Identify which cell holds the provided text, then report its [x, y] central coordinate. 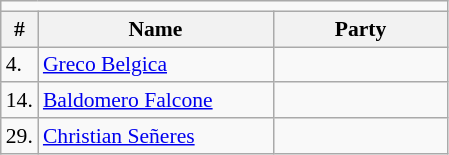
4. [20, 65]
Baldomero Falcone [156, 101]
# [20, 29]
29. [20, 136]
Party [360, 29]
Name [156, 29]
Greco Belgica [156, 65]
14. [20, 101]
Christian Señeres [156, 136]
